For the text-containing cell, return its midpoint in [x, y] coordinate format. 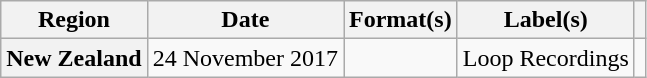
Label(s) [546, 20]
Region [74, 20]
Date [245, 20]
24 November 2017 [245, 58]
New Zealand [74, 58]
Format(s) [401, 20]
Loop Recordings [546, 58]
